For the text-containing cell, return its midpoint in [x, y] coordinate format. 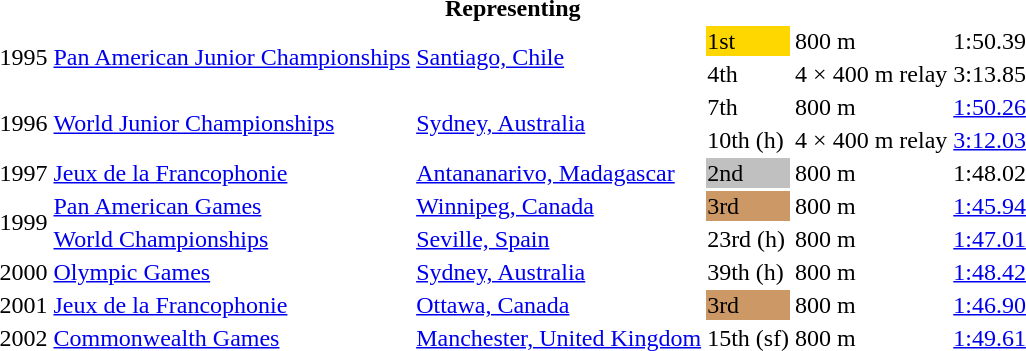
Antananarivo, Madagascar [559, 173]
7th [748, 107]
World Championships [232, 239]
Winnipeg, Canada [559, 206]
World Junior Championships [232, 124]
Santiago, Chile [559, 58]
4th [748, 74]
Ottawa, Canada [559, 305]
2nd [748, 173]
Pan American Junior Championships [232, 58]
39th (h) [748, 272]
Olympic Games [232, 272]
23rd (h) [748, 239]
1st [748, 41]
Pan American Games [232, 206]
Seville, Spain [559, 239]
10th (h) [748, 140]
